Find where the given text appears and provide that cell's center as [X, Y] coordinate. 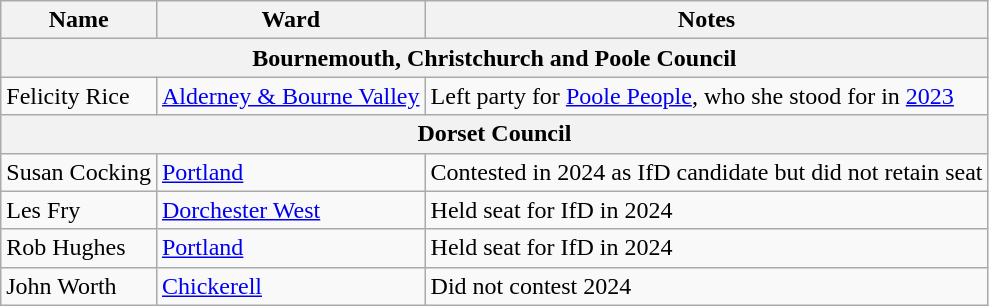
Felicity Rice [79, 96]
Contested in 2024 as IfD candidate but did not retain seat [706, 172]
Chickerell [290, 286]
Bournemouth, Christchurch and Poole Council [494, 58]
Notes [706, 20]
Ward [290, 20]
Les Fry [79, 210]
John Worth [79, 286]
Susan Cocking [79, 172]
Did not contest 2024 [706, 286]
Dorset Council [494, 134]
Rob Hughes [79, 248]
Name [79, 20]
Alderney & Bourne Valley [290, 96]
Left party for Poole People, who she stood for in 2023 [706, 96]
Dorchester West [290, 210]
